Identify which cell holds the provided text, then report its (X, Y) central coordinate. 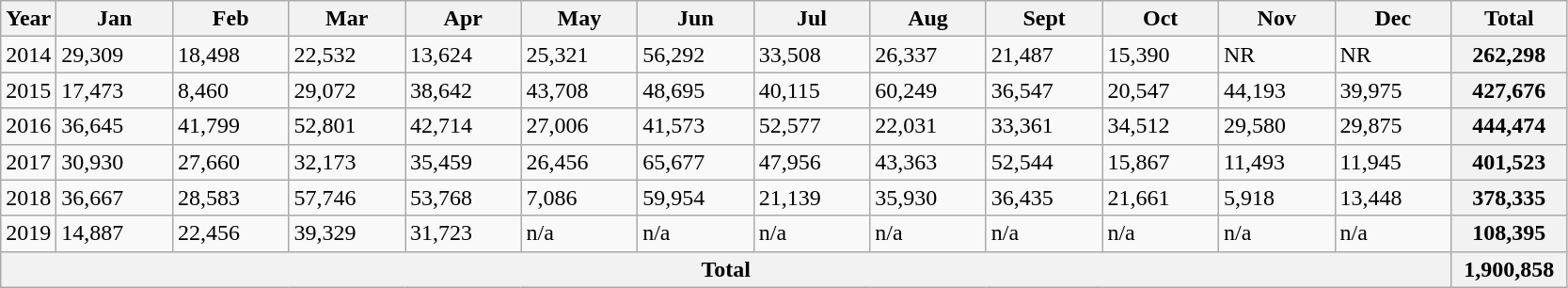
22,031 (928, 126)
35,459 (463, 162)
401,523 (1510, 162)
18,498 (230, 55)
2017 (28, 162)
39,329 (347, 233)
Nov (1276, 19)
56,292 (696, 55)
31,723 (463, 233)
44,193 (1276, 90)
36,547 (1044, 90)
52,801 (347, 126)
47,956 (812, 162)
Year (28, 19)
262,298 (1510, 55)
11,493 (1276, 162)
108,395 (1510, 233)
Dec (1393, 19)
8,460 (230, 90)
Sept (1044, 19)
36,645 (115, 126)
22,456 (230, 233)
2019 (28, 233)
40,115 (812, 90)
36,435 (1044, 198)
60,249 (928, 90)
2014 (28, 55)
444,474 (1510, 126)
36,667 (115, 198)
13,448 (1393, 198)
59,954 (696, 198)
Apr (463, 19)
57,746 (347, 198)
5,918 (1276, 198)
52,577 (812, 126)
29,072 (347, 90)
27,660 (230, 162)
38,642 (463, 90)
43,708 (579, 90)
39,975 (1393, 90)
43,363 (928, 162)
Aug (928, 19)
May (579, 19)
27,006 (579, 126)
7,086 (579, 198)
26,337 (928, 55)
22,532 (347, 55)
33,361 (1044, 126)
29,875 (1393, 126)
28,583 (230, 198)
53,768 (463, 198)
378,335 (1510, 198)
Jul (812, 19)
Feb (230, 19)
427,676 (1510, 90)
52,544 (1044, 162)
Jan (115, 19)
14,887 (115, 233)
17,473 (115, 90)
Oct (1161, 19)
15,867 (1161, 162)
21,487 (1044, 55)
35,930 (928, 198)
2016 (28, 126)
15,390 (1161, 55)
30,930 (115, 162)
13,624 (463, 55)
2018 (28, 198)
1,900,858 (1510, 269)
29,309 (115, 55)
11,945 (1393, 162)
41,799 (230, 126)
21,661 (1161, 198)
65,677 (696, 162)
42,714 (463, 126)
41,573 (696, 126)
48,695 (696, 90)
25,321 (579, 55)
33,508 (812, 55)
34,512 (1161, 126)
2015 (28, 90)
Jun (696, 19)
21,139 (812, 198)
20,547 (1161, 90)
26,456 (579, 162)
32,173 (347, 162)
29,580 (1276, 126)
Mar (347, 19)
